Identify which cell holds the provided text, then report its [X, Y] central coordinate. 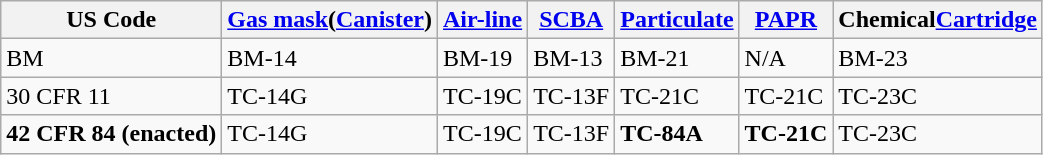
BM-13 [572, 58]
30 CFR 11 [112, 96]
BM [112, 58]
BM-21 [677, 58]
ChemicalCartridge [938, 20]
BM-14 [330, 58]
BM-19 [482, 58]
US Code [112, 20]
Gas mask(Canister) [330, 20]
42 CFR 84 (enacted) [112, 134]
PAPR [786, 20]
N/A [786, 58]
Particulate [677, 20]
Air-line [482, 20]
BM-23 [938, 58]
SCBA [572, 20]
TC-84A [677, 134]
